Determine the [X, Y] coordinate at the center of the cell enclosing the given text.  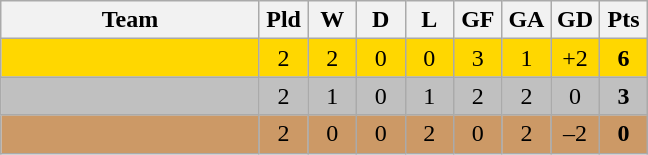
D [380, 20]
Pld [284, 20]
GD [576, 20]
–2 [576, 134]
L [430, 20]
6 [624, 58]
Team [130, 20]
GF [478, 20]
GA [526, 20]
+2 [576, 58]
Pts [624, 20]
W [332, 20]
